Extract the (x, y) coordinate from the center of the cell holding the provided text.  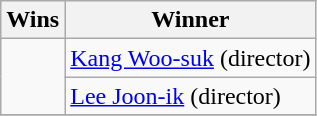
Kang Woo-suk (director) (190, 58)
Lee Joon-ik (director) (190, 96)
Winner (190, 20)
Wins (33, 20)
